For the text-containing cell, return its midpoint in [X, Y] coordinate format. 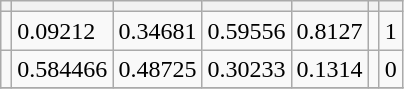
0.8127 [330, 31]
0.584466 [62, 69]
0.34681 [158, 31]
0 [390, 69]
0.48725 [158, 69]
0.30233 [246, 69]
1 [390, 31]
0.1314 [330, 69]
0.09212 [62, 31]
0.59556 [246, 31]
